Detect which cell encompasses the target text, then output its (X, Y) center coordinate. 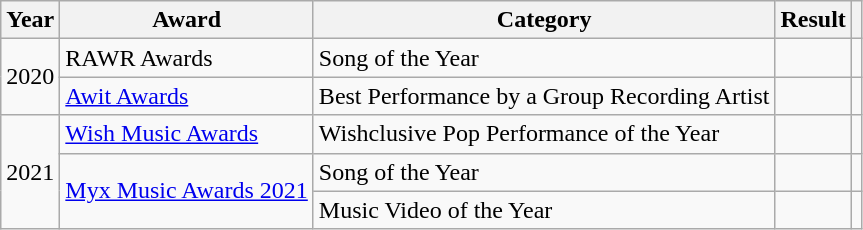
Awit Awards (187, 96)
2020 (30, 77)
Music Video of the Year (544, 210)
Award (187, 20)
Best Performance by a Group Recording Artist (544, 96)
Category (544, 20)
2021 (30, 172)
RAWR Awards (187, 58)
Year (30, 20)
Wish Music Awards (187, 134)
Result (813, 20)
Myx Music Awards 2021 (187, 191)
Wishclusive Pop Performance of the Year (544, 134)
